Detect which cell encompasses the target text, then output its [x, y] center coordinate. 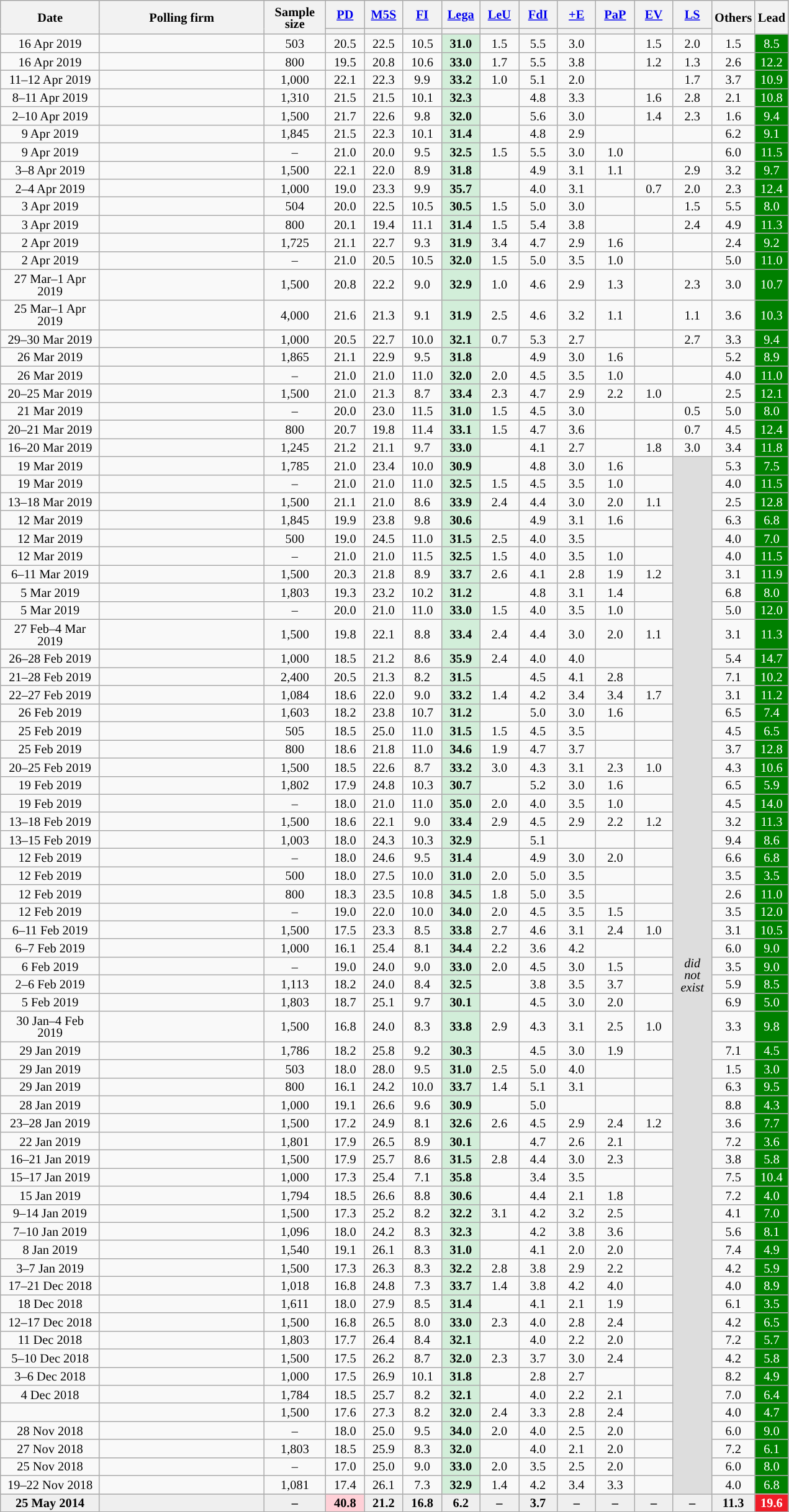
1,081 [295, 1484]
PD [345, 14]
20–21 Mar 2019 [50, 429]
28.0 [384, 1068]
1,784 [295, 1393]
17.2 [345, 1123]
6.9 [733, 1001]
19.3 [345, 592]
11.1 [422, 225]
16–21 Jan 2019 [50, 1159]
27 Mar–1 Apr 2019 [50, 284]
27 Feb–4 Mar 2019 [50, 634]
30.5 [461, 206]
18 Dec 2018 [50, 1303]
21–28 Feb 2019 [50, 676]
504 [295, 206]
12.2 [772, 61]
24.6 [384, 857]
11–12 Apr 2019 [50, 79]
1,865 [295, 356]
25 May 2014 [50, 1503]
20–25 Feb 2019 [50, 767]
32.6 [461, 1123]
26.4 [384, 1340]
7–10 Jan 2019 [50, 1231]
12–17 Dec 2018 [50, 1322]
10.9 [772, 79]
1,018 [295, 1286]
Others [733, 17]
21 Mar 2019 [50, 411]
19.9 [345, 520]
1,725 [295, 242]
11.8 [772, 447]
35.0 [461, 803]
27.5 [384, 875]
18.3 [345, 893]
LS [692, 14]
26–28 Feb 2019 [50, 658]
EV [654, 14]
Polling firm [181, 17]
+E [577, 14]
35.9 [461, 658]
13–18 Mar 2019 [50, 501]
1,794 [295, 1195]
25.2 [384, 1214]
23.0 [384, 411]
Sample size [295, 17]
5 Feb 2019 [50, 1001]
did not exist [692, 975]
2,400 [295, 676]
29–30 Mar 2019 [50, 339]
1,603 [295, 712]
19–22 Nov 2018 [50, 1484]
6–11 Feb 2019 [50, 929]
28 Jan 2019 [50, 1104]
34.6 [461, 748]
FI [422, 14]
15–17 Jan 2019 [50, 1176]
FdI [538, 14]
24.5 [384, 537]
5.7 [772, 1340]
14.7 [772, 658]
6.6 [733, 857]
27 Nov 2018 [50, 1448]
22 Jan 2019 [50, 1140]
PaP [615, 14]
1,802 [295, 785]
26.9 [384, 1376]
3–8 Apr 2019 [50, 170]
20.3 [345, 573]
10.4 [772, 1176]
0.5 [692, 411]
35.7 [461, 187]
27.9 [384, 1303]
25.9 [384, 1448]
26.3 [384, 1267]
11.9 [772, 573]
4,000 [295, 315]
9.6 [422, 1104]
25.1 [384, 1001]
34.4 [461, 948]
1,540 [295, 1250]
12.1 [772, 393]
21.6 [345, 315]
21.7 [345, 115]
15 Jan 2019 [50, 1195]
4 Dec 2018 [50, 1393]
20–25 Mar 2019 [50, 393]
Lega [461, 14]
23–28 Jan 2019 [50, 1123]
9–14 Jan 2019 [50, 1214]
6.4 [772, 1393]
2–4 Apr 2019 [50, 187]
19.4 [384, 225]
1,096 [295, 1231]
19.6 [772, 1503]
26.2 [384, 1358]
11.4 [422, 429]
13–15 Feb 2019 [50, 839]
20.7 [345, 429]
22.2 [384, 284]
35.8 [461, 1176]
20.1 [345, 225]
19.5 [345, 61]
1,245 [295, 447]
8–11 Apr 2019 [50, 97]
6 Feb 2019 [50, 965]
17.7 [345, 1340]
2–6 Feb 2019 [50, 984]
505 [295, 731]
8 Jan 2019 [50, 1250]
7.7 [772, 1123]
11.2 [772, 695]
30.7 [461, 785]
1,611 [295, 1303]
1,786 [295, 1050]
9.3 [422, 242]
1,113 [295, 984]
13–18 Feb 2019 [50, 821]
6–7 Feb 2019 [50, 948]
40.8 [345, 1503]
22–27 Feb 2019 [50, 695]
28 Nov 2018 [50, 1431]
5–10 Dec 2018 [50, 1358]
Lead [772, 17]
24.9 [384, 1123]
23.5 [384, 893]
33.9 [461, 501]
25.8 [384, 1050]
1,785 [295, 465]
23.2 [384, 592]
6–11 Mar 2019 [50, 573]
LeU [499, 14]
Date [50, 17]
M5S [384, 14]
17.4 [345, 1484]
33.1 [461, 429]
22.9 [384, 356]
34.5 [461, 893]
24.3 [384, 839]
25 Nov 2018 [50, 1467]
17.6 [345, 1412]
1,801 [295, 1140]
16–20 Mar 2019 [50, 447]
3–6 Dec 2018 [50, 1376]
1,084 [295, 695]
30 Jan–4 Feb 2019 [50, 1026]
2–10 Apr 2019 [50, 115]
25 Mar–1 Apr 2019 [50, 315]
27.3 [384, 1412]
18.7 [345, 1001]
17.0 [345, 1467]
30.3 [461, 1050]
23.4 [384, 465]
14.0 [772, 803]
1,310 [295, 97]
3–7 Jan 2019 [50, 1267]
11 Dec 2018 [50, 1340]
26 Feb 2019 [50, 712]
1,003 [295, 839]
17–21 Dec 2018 [50, 1286]
